Identify which cell holds the provided text, then report its [x, y] central coordinate. 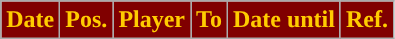
Pos. [86, 20]
Date until [284, 20]
Ref. [366, 20]
To [210, 20]
Player [152, 20]
Date [30, 20]
